Pinpoint the cell where the given text exists, returning its [X, Y] midpoint coordinate. 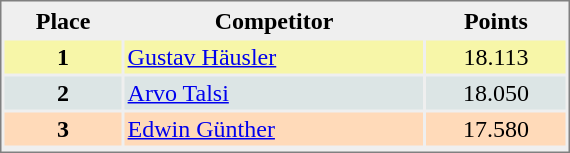
Competitor [274, 20]
Place [62, 20]
2 [62, 92]
18.050 [496, 92]
1 [62, 56]
Arvo Talsi [274, 92]
18.113 [496, 56]
Points [496, 20]
17.580 [496, 128]
Gustav Häusler [274, 56]
3 [62, 128]
Edwin Günther [274, 128]
